Return the [x, y] coordinate for the center point of the cell that contains the specified text.  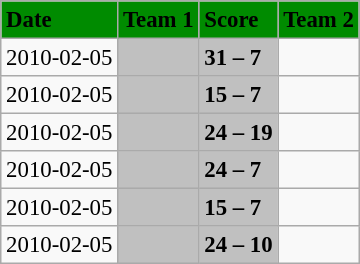
Team 1 [158, 20]
31 – 7 [238, 57]
Team 2 [318, 20]
Date [60, 20]
24 – 19 [238, 133]
24 – 10 [238, 245]
Score [238, 20]
24 – 7 [238, 170]
